Return [x, y] of the center of cell containing provided text 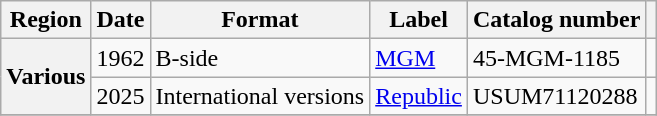
1962 [120, 58]
Date [120, 20]
2025 [120, 96]
MGM [419, 58]
Various [46, 77]
B-side [260, 58]
USUM71120288 [556, 96]
Republic [419, 96]
International versions [260, 96]
Label [419, 20]
Region [46, 20]
45-MGM-1185 [556, 58]
Format [260, 20]
Catalog number [556, 20]
